Find where the given text appears and provide that cell's center as (x, y) coordinate. 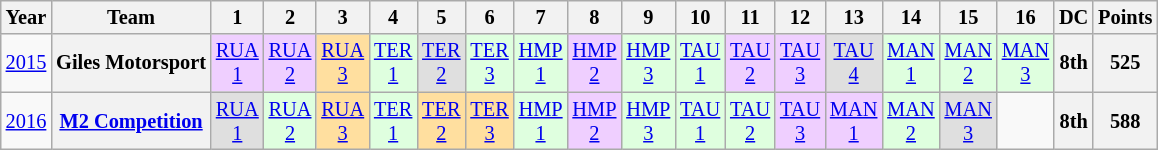
10 (700, 17)
Points (1125, 17)
DC (1074, 17)
13 (854, 17)
588 (1125, 121)
3 (342, 17)
TAU4 (854, 63)
12 (800, 17)
Team (131, 17)
M2 Competition (131, 121)
1 (238, 17)
Giles Motorsport (131, 63)
525 (1125, 63)
11 (750, 17)
15 (968, 17)
2015 (26, 63)
5 (441, 17)
2016 (26, 121)
Year (26, 17)
4 (393, 17)
16 (1026, 17)
7 (541, 17)
9 (648, 17)
8 (594, 17)
14 (910, 17)
2 (290, 17)
6 (489, 17)
